From the cell containing the given text, extract its center point as [x, y] coordinate. 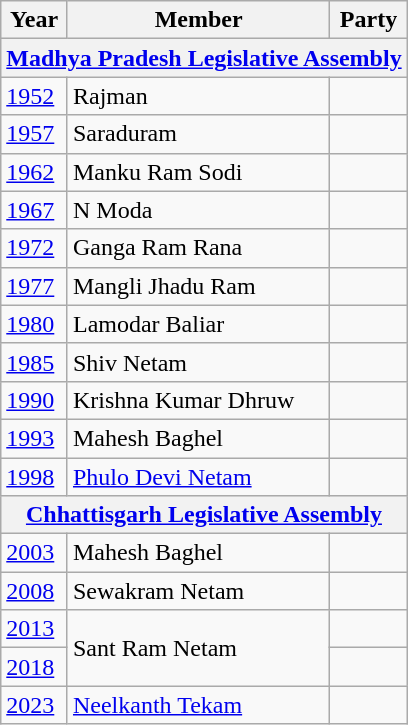
1967 [34, 210]
Phulo Devi Netam [198, 477]
2018 [34, 667]
Year [34, 20]
2013 [34, 629]
Mangli Jhadu Ram [198, 286]
1977 [34, 286]
2003 [34, 553]
2008 [34, 591]
1990 [34, 400]
N Moda [198, 210]
Sant Ram Netam [198, 648]
1962 [34, 172]
Chhattisgarh Legislative Assembly [204, 515]
1972 [34, 248]
1980 [34, 324]
Lamodar Baliar [198, 324]
Manku Ram Sodi [198, 172]
Rajman [198, 96]
Member [198, 20]
Neelkanth Tekam [198, 705]
Krishna Kumar Dhruw [198, 400]
Saraduram [198, 134]
1952 [34, 96]
Ganga Ram Rana [198, 248]
1998 [34, 477]
Sewakram Netam [198, 591]
Madhya Pradesh Legislative Assembly [204, 58]
1985 [34, 362]
1957 [34, 134]
2023 [34, 705]
Party [368, 20]
Shiv Netam [198, 362]
1993 [34, 438]
